Detect which cell encompasses the target text, then output its [x, y] center coordinate. 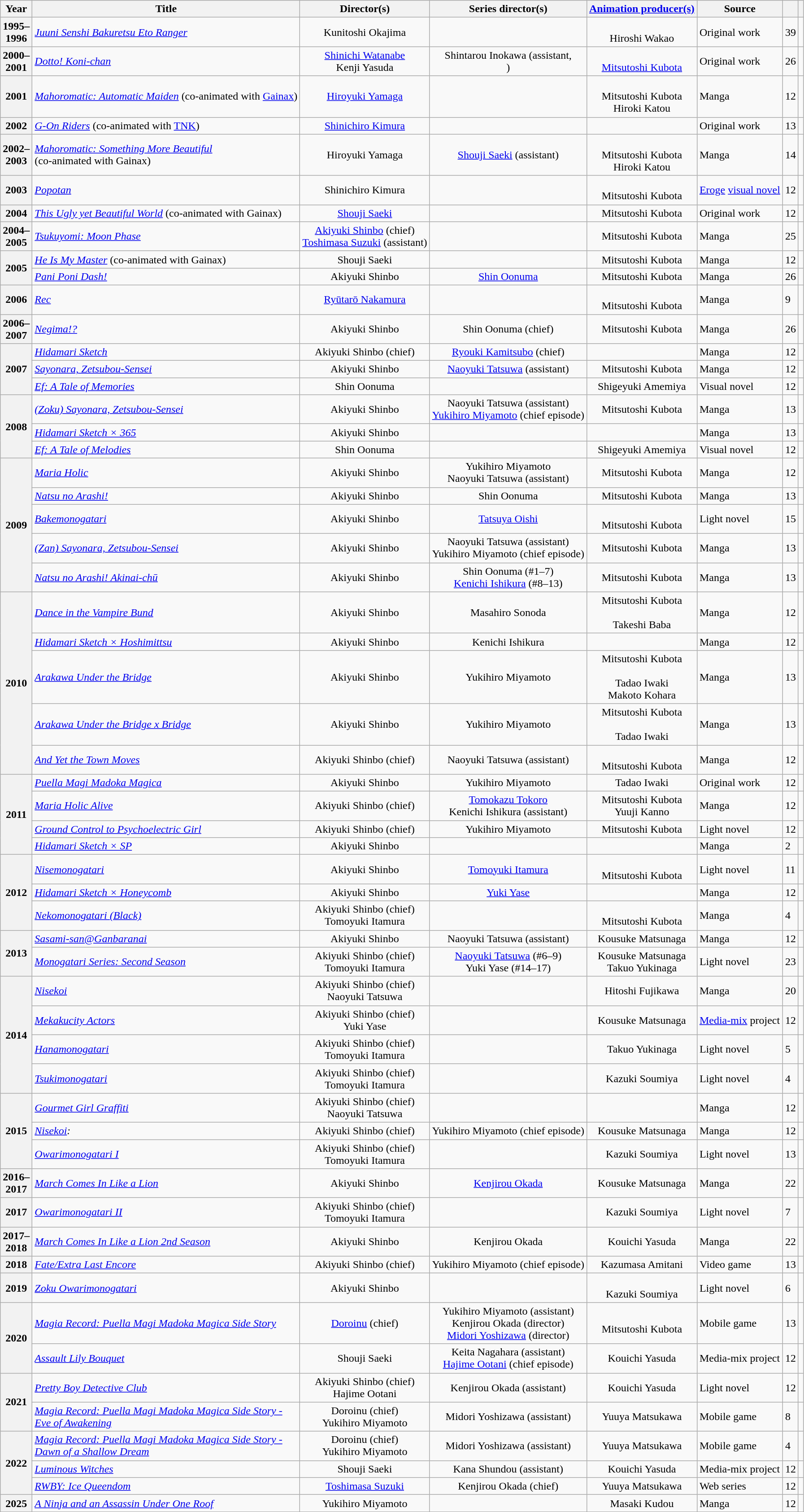
Assault Lily Bouquet [166, 1359]
G-On Riders (co-animated with TNK) [166, 126]
Sasami-san@Ganbaranai [166, 939]
Tomokazu TokoroKenichi Ishikura (assistant) [508, 806]
9 [790, 300]
Magia Record: Puella Magi Madoka Magica Side Story - Eve of Awakening [166, 1417]
Gourmet Girl Graffiti [166, 1107]
Magia Record: Puella Magi Madoka Magica Side Story - Dawn of a Shallow Dream [166, 1446]
15 [790, 519]
Nisekoi [166, 991]
Dotto! Koni-chan [166, 61]
2002 [16, 126]
Toshimasa Suzuki [365, 1486]
Zoku Owarimonogatari [166, 1288]
Year [16, 9]
Hanamonogatari [166, 1049]
Ef: A Tale of Memories [166, 386]
Mahoromatic: Something More Beautiful(co-animated with Gainax) [166, 155]
2000–2001 [16, 61]
Tsukuyomi: Moon Phase [166, 236]
Juuni Senshi Bakuretsu Eto Ranger [166, 32]
Ryūtarō Nakamura [365, 300]
2015 [16, 1131]
7 [790, 1212]
Hidamari Sketch × Hoshimittsu [166, 642]
2014 [16, 1035]
Eroge visual novel [740, 190]
Hidamari Sketch × 365 [166, 433]
Akiyuki Shinbo (chief)Yuki Yase [365, 1020]
2006 [16, 300]
Director(s) [365, 9]
Owarimonogatari II [166, 1212]
Monogatari Series: Second Season [166, 962]
Mekakucity Actors [166, 1020]
Kunitoshi Okajima [365, 32]
Animation producer(s) [642, 9]
Kana Shundou (assistant) [508, 1469]
Akiyuki Shinbo (chief)Hajime Ootani [365, 1387]
Doroinu (chief) [365, 1323]
(Zan) Sayonara, Zetsubou-Sensei [166, 548]
And Yet the Town Moves [166, 759]
March Comes In Like a Lion 2nd Season [166, 1242]
2011 [16, 815]
Masahiro Sonoda [508, 612]
Kazumasa Amitani [642, 1265]
Nisekoi: [166, 1131]
Shinichi Watanabe Kenji Yasuda [365, 61]
2018 [16, 1265]
He Is My Master (co-animated with Gainax) [166, 259]
6 [790, 1288]
Maria Holic [166, 473]
Bakemonogatari [166, 519]
Negima!? [166, 328]
2019 [16, 1288]
8 [790, 1417]
2008 [16, 426]
A Ninja and an Assassin Under One Roof [166, 1503]
2016–2017 [16, 1184]
Mitsutoshi KubotaTadao Iwaki [642, 724]
Takuo Yukinaga [642, 1049]
Arakawa Under the Bridge x Bridge [166, 724]
2012 [16, 892]
Shin Oonuma (chief) [508, 328]
Kousuke MatsunagaTakuo Yukinaga [642, 962]
Ryouki Kamitsubo (chief) [508, 352]
5 [790, 1049]
14 [790, 155]
Hiroshi Wakao [642, 32]
Kenichi Ishikura [508, 642]
2002–2003 [16, 155]
Mitsutoshi KubotaTadao IwakiMakoto Kohara [642, 677]
Owarimonogatari I [166, 1154]
Pani Poni Dash! [166, 276]
Masaki Kudou [642, 1503]
Magia Record: Puella Magi Madoka Magica Side Story [166, 1323]
11 [790, 870]
Maria Holic Alive [166, 806]
Fate/Extra Last Encore [166, 1265]
Series director(s) [508, 9]
Puella Magi Madoka Magica [166, 783]
Source [740, 9]
Pretty Boy Detective Club [166, 1387]
2004 [16, 213]
Tadao Iwaki [642, 783]
Natsu no Arashi! [166, 496]
2007 [16, 369]
2004–2005 [16, 236]
(Zoku) Sayonara, Zetsubou-Sensei [166, 409]
Mitsutoshi KubotaTakeshi Baba [642, 612]
Video game [740, 1265]
RWBY: Ice Queendom [166, 1486]
Yuki Yase [508, 892]
Luminous Witches [166, 1469]
Tatsuya Oishi [508, 519]
Mitsutoshi KubotaYuuji Kanno [642, 806]
2 [790, 846]
39 [790, 32]
Mahoromatic: Automatic Maiden (co-animated with Gainax) [166, 96]
2003 [16, 190]
2017 [16, 1212]
2025 [16, 1503]
2020 [16, 1338]
2009 [16, 525]
25 [790, 236]
Shouji Saeki (assistant) [508, 155]
Ef: A Tale of Melodies [166, 450]
Sayonara, Zetsubou-Sensei [166, 369]
20 [790, 991]
2022 [16, 1463]
March Comes In Like a Lion [166, 1184]
2006–2007 [16, 328]
Kenjirou Okada (chief) [508, 1486]
1995–1996 [16, 32]
23 [790, 962]
Title [166, 9]
Shintarou Inokawa (assistant,) [508, 61]
Web series [740, 1486]
Nekomonogatari (Black) [166, 915]
Rec [166, 300]
Tsukimonogatari [166, 1079]
2010 [16, 683]
2013 [16, 953]
Akiyuki Shinbo (chief)Toshimasa Suzuki (assistant) [365, 236]
Hidamari Sketch × Honeycomb [166, 892]
2017–2018 [16, 1242]
Shin Oonuma (#1–7)Kenichi Ishikura (#8–13) [508, 577]
Popotan [166, 190]
Nisemonogatari [166, 870]
Hidamari Sketch [166, 352]
Natsu no Arashi! Akinai-chū [166, 577]
2005 [16, 268]
2021 [16, 1402]
Hidamari Sketch × SP [166, 846]
This Ugly yet Beautiful World (co-animated with Gainax) [166, 213]
Ground Control to Psychoelectric Girl [166, 829]
Yukihiro Miyamoto (assistant)Kenjirou Okada (director)Midori Yoshizawa (director) [508, 1323]
Dance in the Vampire Bund [166, 612]
Naoyuki Tatsuwa (#6–9)Yuki Yase (#14–17) [508, 962]
Kenjirou Okada (assistant) [508, 1387]
Yukihiro MiyamotoNaoyuki Tatsuwa (assistant) [508, 473]
Hitoshi Fujikawa [642, 991]
Keita Nagahara (assistant)Hajime Ootani (chief episode) [508, 1359]
Arakawa Under the Bridge [166, 677]
2001 [16, 96]
Tomoyuki Itamura [508, 870]
